Provide the [x, y] coordinate of the cell's center where the given text is located.  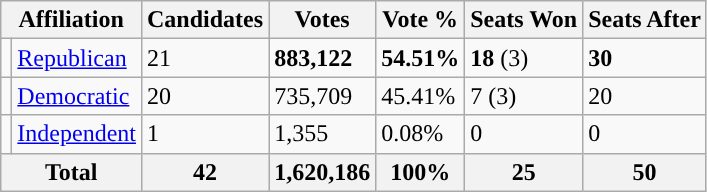
1,620,186 [322, 172]
45.41% [420, 96]
Vote % [420, 20]
21 [204, 58]
Candidates [204, 20]
42 [204, 172]
Republican [77, 58]
25 [524, 172]
735,709 [322, 96]
Votes [322, 20]
Seats After [645, 20]
1 [204, 134]
883,122 [322, 58]
0.08% [420, 134]
Affiliation [72, 20]
7 (3) [524, 96]
54.51% [420, 58]
100% [420, 172]
Democratic [77, 96]
Seats Won [524, 20]
50 [645, 172]
Independent [77, 134]
Total [72, 172]
1,355 [322, 134]
18 (3) [524, 58]
30 [645, 58]
